From the cell containing the given text, extract its center point as (X, Y) coordinate. 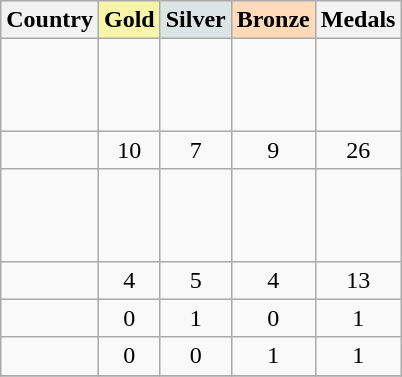
Gold (129, 20)
Bronze (273, 20)
Country (50, 20)
7 (196, 150)
Medals (358, 20)
Silver (196, 20)
13 (358, 280)
5 (196, 280)
26 (358, 150)
10 (129, 150)
9 (273, 150)
